Detect which cell encompasses the target text, then output its [X, Y] center coordinate. 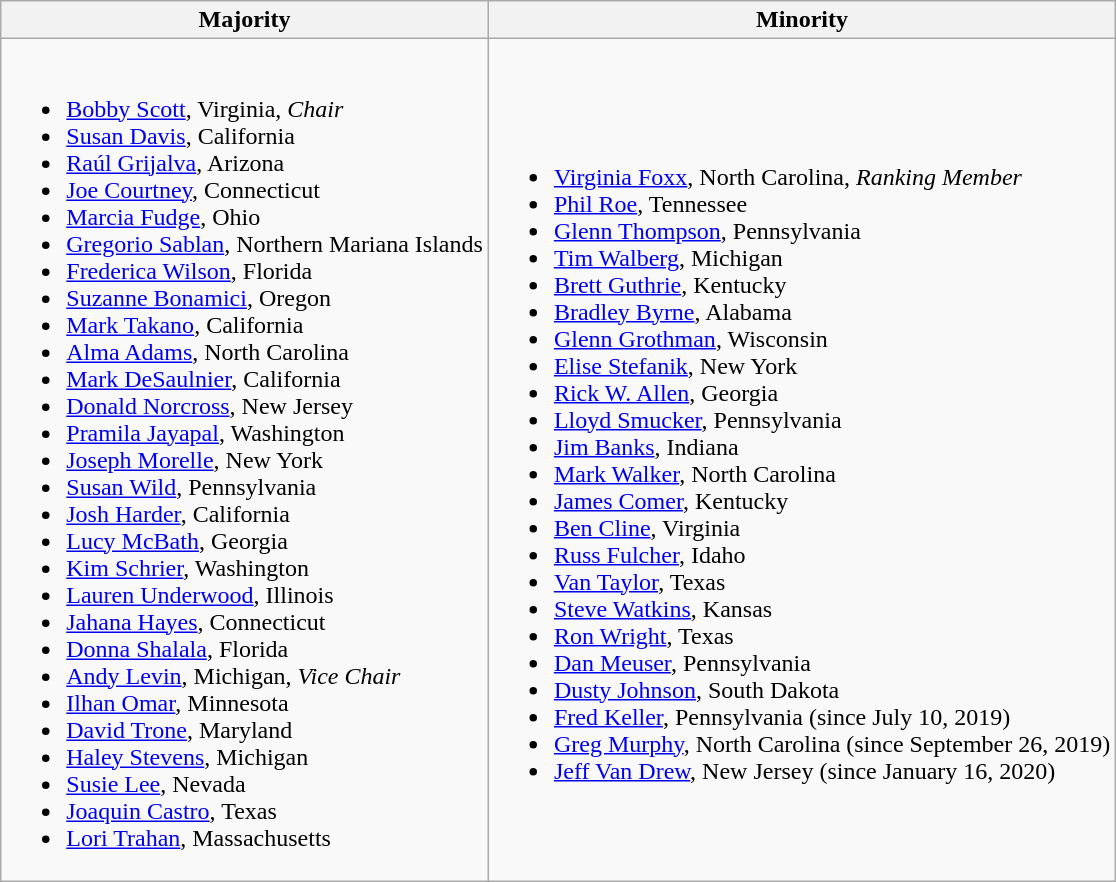
Minority [802, 20]
Majority [245, 20]
